Return the (X, Y) coordinate for the center point of the cell that contains the specified text.  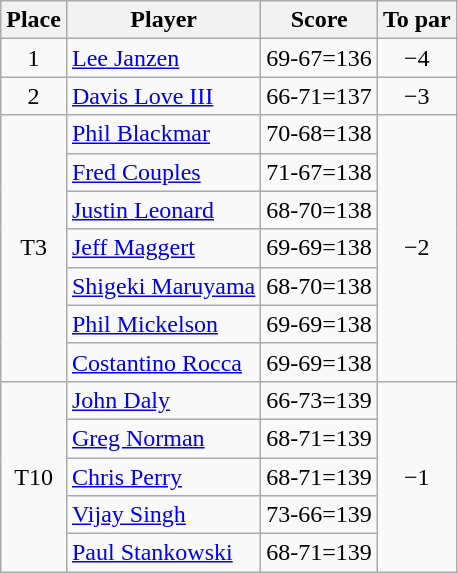
Fred Couples (163, 172)
−4 (416, 58)
Phil Mickelson (163, 324)
Costantino Rocca (163, 362)
Chris Perry (163, 477)
Player (163, 20)
John Daly (163, 400)
Jeff Maggert (163, 248)
Lee Janzen (163, 58)
Davis Love III (163, 96)
Score (320, 20)
To par (416, 20)
T10 (34, 476)
70-68=138 (320, 134)
T3 (34, 248)
−2 (416, 248)
73-66=139 (320, 515)
66-73=139 (320, 400)
69-67=136 (320, 58)
Greg Norman (163, 438)
71-67=138 (320, 172)
2 (34, 96)
1 (34, 58)
Paul Stankowski (163, 553)
Justin Leonard (163, 210)
Shigeki Maruyama (163, 286)
Place (34, 20)
−1 (416, 476)
Vijay Singh (163, 515)
66-71=137 (320, 96)
−3 (416, 96)
Phil Blackmar (163, 134)
